For the text-containing cell, return its midpoint in [x, y] coordinate format. 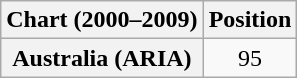
Australia (ARIA) [102, 58]
Chart (2000–2009) [102, 20]
Position [250, 20]
95 [250, 58]
